From the cell containing the given text, extract its center point as [X, Y] coordinate. 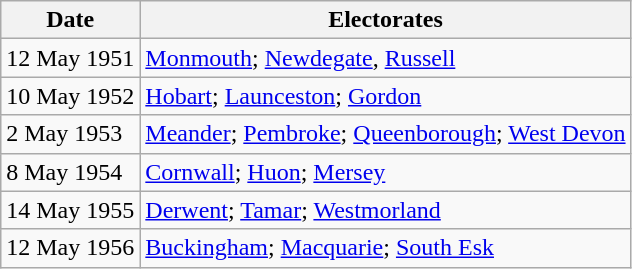
8 May 1954 [70, 172]
10 May 1952 [70, 96]
14 May 1955 [70, 210]
Date [70, 20]
12 May 1956 [70, 248]
Derwent; Tamar; Westmorland [386, 210]
Electorates [386, 20]
Hobart; Launceston; Gordon [386, 96]
Meander; Pembroke; Queenborough; West Devon [386, 134]
Cornwall; Huon; Mersey [386, 172]
Monmouth; Newdegate, Russell [386, 58]
12 May 1951 [70, 58]
Buckingham; Macquarie; South Esk [386, 248]
2 May 1953 [70, 134]
